Extract the (x, y) coordinate from the center of the cell holding the provided text.  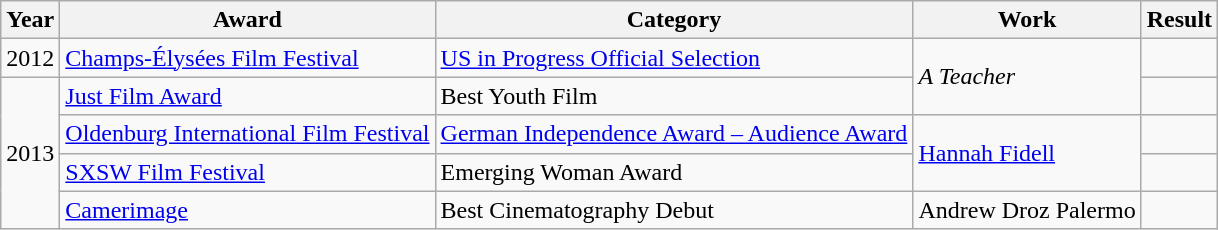
SXSW Film Festival (248, 172)
A Teacher (1027, 77)
Just Film Award (248, 96)
Emerging Woman Award (674, 172)
Oldenburg International Film Festival (248, 134)
German Independence Award – Audience Award (674, 134)
Year (30, 20)
Camerimage (248, 210)
Award (248, 20)
Andrew Droz Palermo (1027, 210)
Best Cinematography Debut (674, 210)
Result (1179, 20)
Hannah Fidell (1027, 153)
2012 (30, 58)
US in Progress Official Selection (674, 58)
2013 (30, 153)
Champs-Élysées Film Festival (248, 58)
Category (674, 20)
Work (1027, 20)
Best Youth Film (674, 96)
